Locate the cell with the specified text and output its (X, Y) center coordinate. 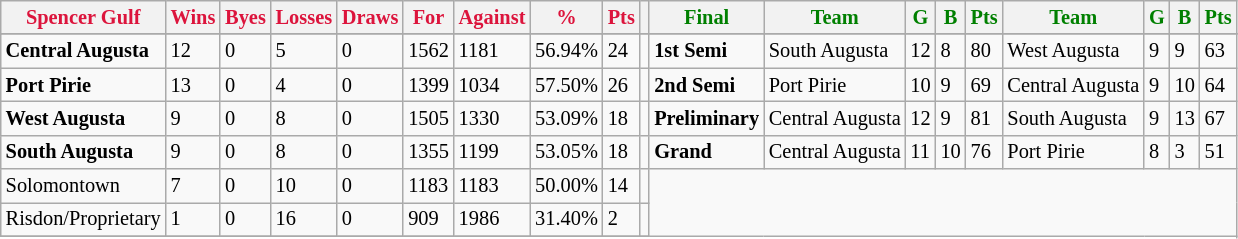
Spencer Gulf (84, 17)
1199 (492, 152)
1330 (492, 118)
51 (1218, 152)
26 (622, 85)
56.94% (566, 51)
16 (304, 219)
1 (194, 219)
1505 (428, 118)
63 (1218, 51)
57.50% (566, 85)
Draws (370, 17)
11 (921, 152)
Losses (304, 17)
Solomontown (84, 186)
2 (622, 219)
1355 (428, 152)
1034 (492, 85)
53.05% (566, 152)
Against (492, 17)
1st Semi (706, 51)
Final (706, 17)
50.00% (566, 186)
53.09% (566, 118)
1986 (492, 219)
64 (1218, 85)
69 (984, 85)
1562 (428, 51)
5 (304, 51)
Wins (194, 17)
24 (622, 51)
Preliminary (706, 118)
Risdon/Proprietary (84, 219)
909 (428, 219)
7 (194, 186)
1399 (428, 85)
80 (984, 51)
Grand (706, 152)
Byes (245, 17)
81 (984, 118)
1181 (492, 51)
67 (1218, 118)
14 (622, 186)
4 (304, 85)
For (428, 17)
2nd Semi (706, 85)
% (566, 17)
3 (1185, 152)
31.40% (566, 219)
76 (984, 152)
